Search for the cell housing the specified text and yield its (x, y) center coordinate. 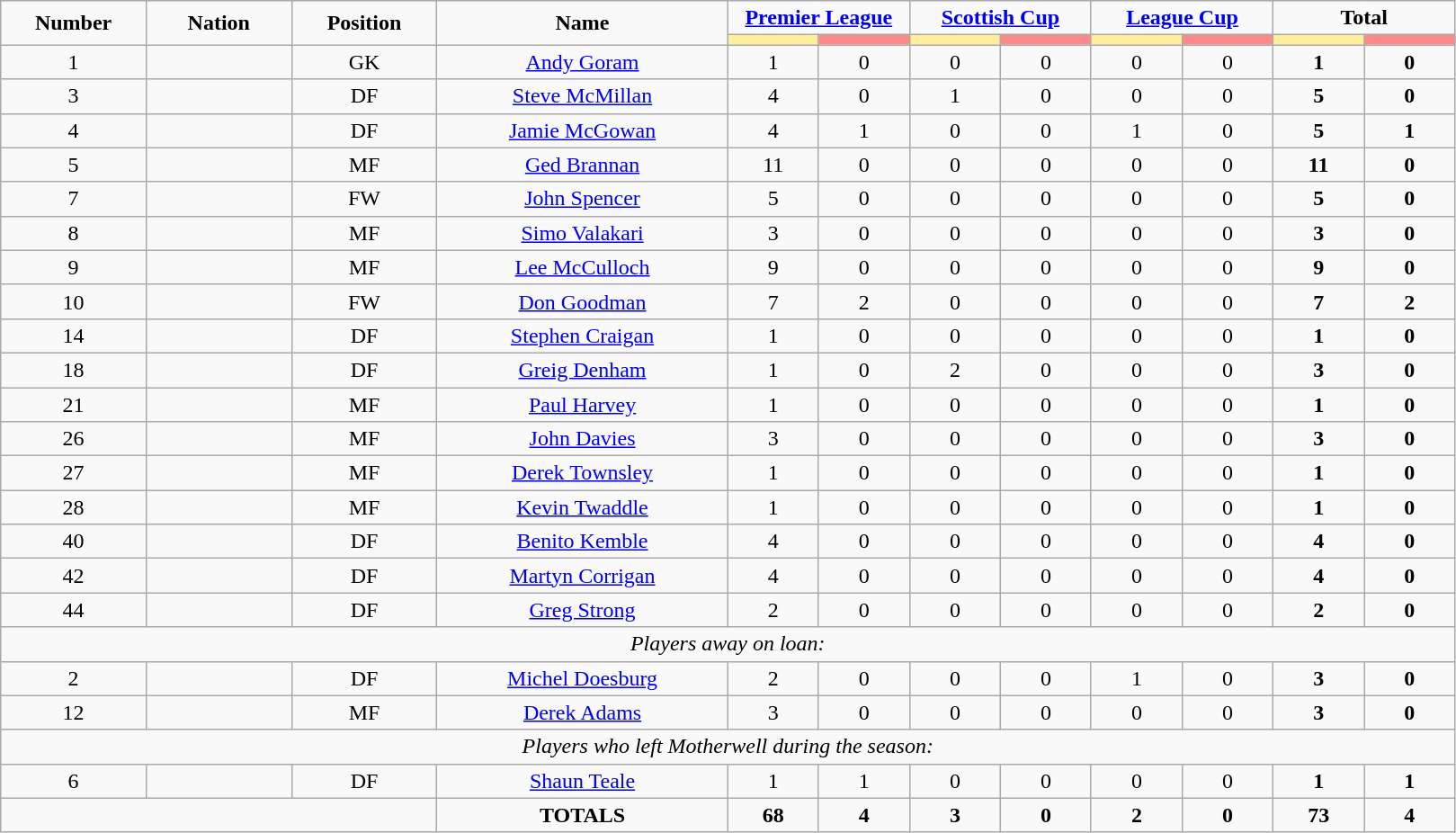
44 (74, 610)
Ged Brannan (583, 165)
Martyn Corrigan (583, 576)
8 (74, 233)
21 (74, 404)
Name (583, 23)
Players who left Motherwell during the season: (728, 747)
Scottish Cup (1000, 18)
Simo Valakari (583, 233)
Nation (219, 23)
Paul Harvey (583, 404)
10 (74, 301)
42 (74, 576)
GK (364, 62)
Andy Goram (583, 62)
26 (74, 439)
Steve McMillan (583, 96)
Lee McCulloch (583, 267)
Players away on loan: (728, 644)
14 (74, 336)
Derek Townsley (583, 473)
Don Goodman (583, 301)
Shaun Teale (583, 781)
73 (1318, 815)
Greig Denham (583, 370)
Premier League (818, 18)
6 (74, 781)
TOTALS (583, 815)
Stephen Craigan (583, 336)
Michel Doesburg (583, 678)
Total (1364, 18)
Kevin Twaddle (583, 507)
Position (364, 23)
Derek Adams (583, 712)
28 (74, 507)
12 (74, 712)
18 (74, 370)
Greg Strong (583, 610)
68 (773, 815)
John Spencer (583, 199)
40 (74, 542)
Benito Kemble (583, 542)
Jamie McGowan (583, 130)
League Cup (1182, 18)
27 (74, 473)
Number (74, 23)
John Davies (583, 439)
